Capture the cell that displays the provided text and extract its (x, y) central coordinate. 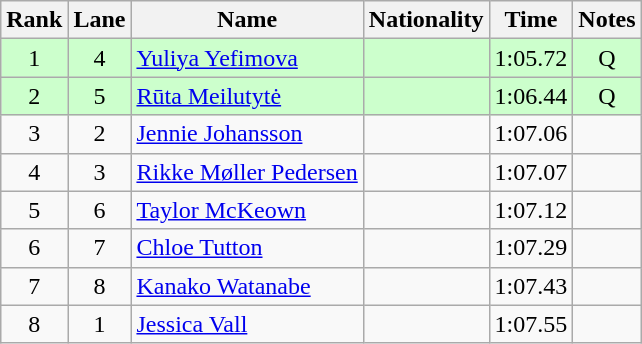
1:07.07 (531, 172)
Jessica Vall (247, 324)
Taylor McKeown (247, 210)
Kanako Watanabe (247, 286)
Name (247, 20)
Rikke Møller Pedersen (247, 172)
1:07.06 (531, 134)
1:05.72 (531, 58)
Rūta Meilutytė (247, 96)
1:07.29 (531, 248)
Notes (607, 20)
Nationality (426, 20)
Rank (34, 20)
Time (531, 20)
1:07.55 (531, 324)
Chloe Tutton (247, 248)
1:06.44 (531, 96)
1:07.12 (531, 210)
Yuliya Yefimova (247, 58)
Jennie Johansson (247, 134)
Lane (100, 20)
1:07.43 (531, 286)
